Determine the [x, y] coordinate at the center of the cell enclosing the given text.  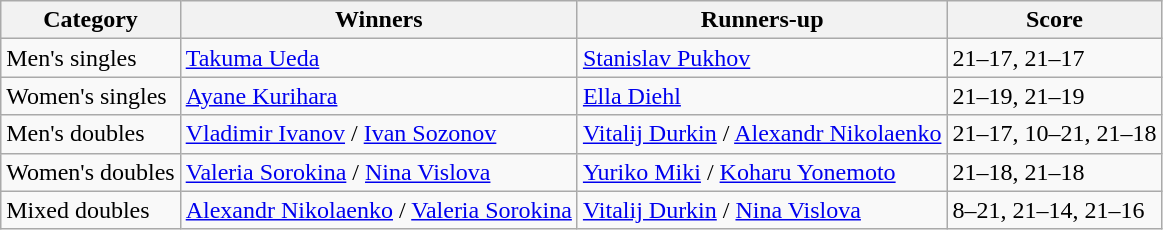
21–17, 10–21, 21–18 [1054, 134]
21–19, 21–19 [1054, 96]
Score [1054, 20]
Women's doubles [90, 172]
Men's singles [90, 58]
Ella Diehl [762, 96]
Ayane Kurihara [378, 96]
Category [90, 20]
Takuma Ueda [378, 58]
Women's singles [90, 96]
8–21, 21–14, 21–16 [1054, 210]
Stanislav Pukhov [762, 58]
21–17, 21–17 [1054, 58]
Yuriko Miki / Koharu Yonemoto [762, 172]
Valeria Sorokina / Nina Vislova [378, 172]
Vitalij Durkin / Nina Vislova [762, 210]
Runners-up [762, 20]
Vladimir Ivanov / Ivan Sozonov [378, 134]
Vitalij Durkin / Alexandr Nikolaenko [762, 134]
Mixed doubles [90, 210]
Alexandr Nikolaenko / Valeria Sorokina [378, 210]
Men's doubles [90, 134]
21–18, 21–18 [1054, 172]
Winners [378, 20]
